Determine the (X, Y) coordinate at the center of the cell enclosing the given text.  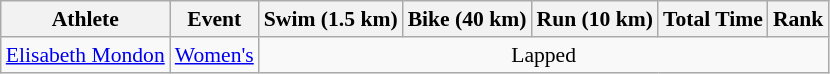
Swim (1.5 km) (331, 19)
Bike (40 km) (468, 19)
Women's (214, 55)
Lapped (544, 55)
Rank (798, 19)
Event (214, 19)
Elisabeth Mondon (86, 55)
Total Time (713, 19)
Athlete (86, 19)
Run (10 km) (594, 19)
